Determine the [x, y] coordinate at the center of the cell enclosing the given text.  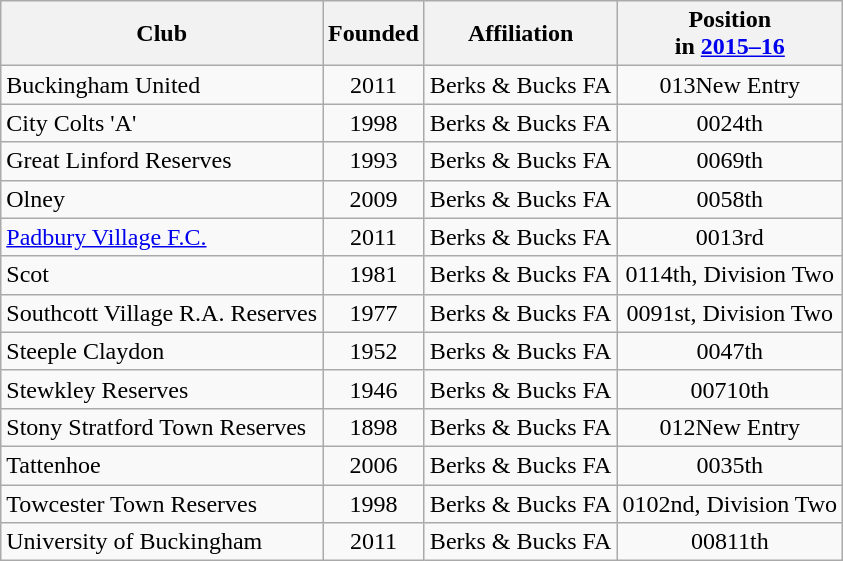
Towcester Town Reserves [162, 503]
1993 [374, 161]
0114th, Division Two [730, 275]
2009 [374, 199]
Affiliation [520, 34]
Padbury Village F.C. [162, 237]
0091st, Division Two [730, 313]
012New Entry [730, 427]
Olney [162, 199]
0013rd [730, 237]
Buckingham United [162, 85]
0069th [730, 161]
013New Entry [730, 85]
1898 [374, 427]
Founded [374, 34]
Scot [162, 275]
1952 [374, 351]
00811th [730, 542]
0102nd, Division Two [730, 503]
Stony Stratford Town Reserves [162, 427]
City Colts 'A' [162, 123]
0024th [730, 123]
Tattenhoe [162, 465]
00710th [730, 389]
0047th [730, 351]
0058th [730, 199]
Stewkley Reserves [162, 389]
2006 [374, 465]
University of Buckingham [162, 542]
1981 [374, 275]
1946 [374, 389]
Club [162, 34]
0035th [730, 465]
1977 [374, 313]
Positionin 2015–16 [730, 34]
Great Linford Reserves [162, 161]
Southcott Village R.A. Reserves [162, 313]
Steeple Claydon [162, 351]
